Provide the (x, y) coordinate of the cell's center where the given text is located.  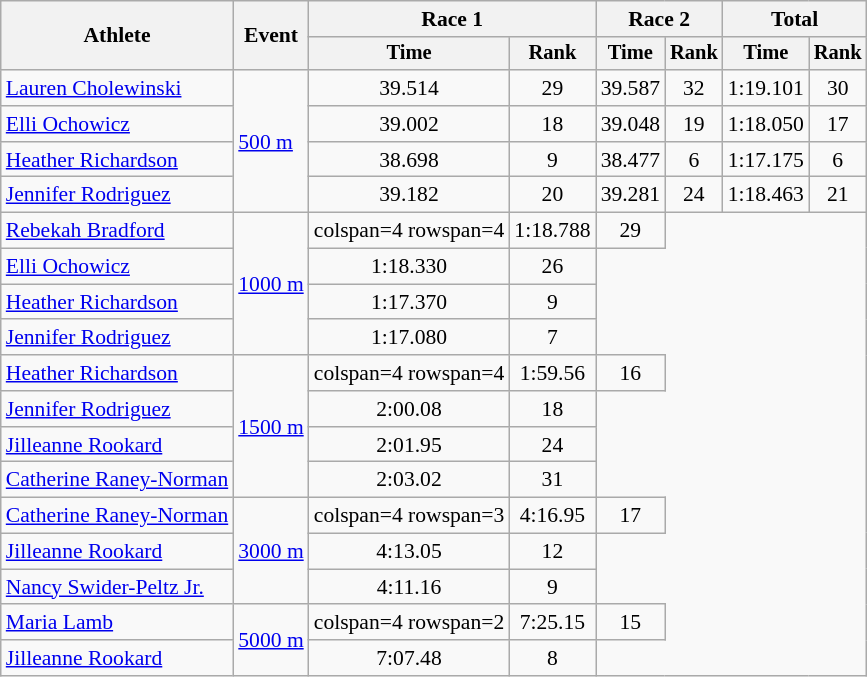
4:16.95 (552, 516)
31 (552, 480)
1:18.050 (766, 124)
4:11.16 (410, 587)
1:18.330 (410, 267)
39.514 (410, 88)
15 (630, 623)
39.587 (630, 88)
21 (838, 195)
7 (552, 338)
Total (795, 19)
1:17.175 (766, 160)
Lauren Cholewinski (117, 88)
2:03.02 (410, 480)
colspan=4 rowspan=3 (410, 516)
1:19.101 (766, 88)
1:18.788 (552, 231)
3000 m (270, 552)
Race 2 (660, 19)
1000 m (270, 284)
12 (552, 552)
4:13.05 (410, 552)
1:59.56 (552, 373)
2:01.95 (410, 445)
26 (552, 267)
30 (838, 88)
16 (630, 373)
Rebekah Bradford (117, 231)
38.698 (410, 160)
38.477 (630, 160)
19 (694, 124)
20 (552, 195)
39.002 (410, 124)
7:25.15 (552, 623)
1:17.080 (410, 338)
7:07.48 (410, 658)
Maria Lamb (117, 623)
39.182 (410, 195)
Race 1 (452, 19)
colspan=4 rowspan=2 (410, 623)
1:17.370 (410, 302)
2:00.08 (410, 409)
1:18.463 (766, 195)
5000 m (270, 640)
Nancy Swider-Peltz Jr. (117, 587)
32 (694, 88)
Event (270, 36)
8 (552, 658)
39.048 (630, 124)
1500 m (270, 426)
Athlete (117, 36)
500 m (270, 141)
39.281 (630, 195)
